Return the (x, y) coordinate for the center point of the cell that contains the specified text.  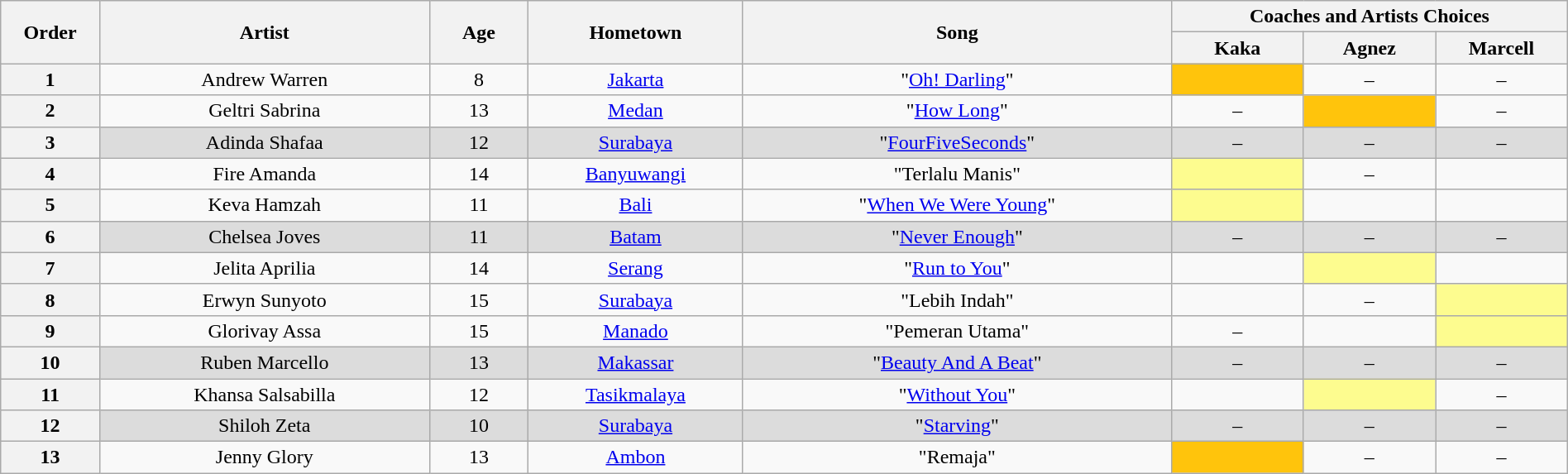
Medan (635, 111)
"Starving" (958, 426)
Serang (635, 268)
Age (479, 32)
Bali (635, 205)
"Beauty And A Beat" (958, 362)
2 (50, 111)
Fire Amanda (265, 174)
Andrew Warren (265, 79)
Coaches and Artists Choices (1370, 17)
"Pemeran Utama" (958, 331)
"Lebih Indah" (958, 299)
3 (50, 142)
"Without You" (958, 395)
Manado (635, 331)
Hometown (635, 32)
Keva Hamzah (265, 205)
Jakarta (635, 79)
"FourFiveSeconds" (958, 142)
"Oh! Darling" (958, 79)
"Terlalu Manis" (958, 174)
Ambon (635, 457)
Erwyn Sunyoto (265, 299)
Adinda Shafaa (265, 142)
Makassar (635, 362)
Banyuwangi (635, 174)
"How Long" (958, 111)
Khansa Salsabilla (265, 395)
Batam (635, 237)
"Never Enough" (958, 237)
7 (50, 268)
9 (50, 331)
Artist (265, 32)
Kaka (1238, 48)
5 (50, 205)
Jenny Glory (265, 457)
Marcell (1502, 48)
1 (50, 79)
Order (50, 32)
Shiloh Zeta (265, 426)
Jelita Aprilia (265, 268)
Chelsea Joves (265, 237)
Geltri Sabrina (265, 111)
Song (958, 32)
"When We Were Young" (958, 205)
Glorivay Assa (265, 331)
Tasikmalaya (635, 395)
Ruben Marcello (265, 362)
6 (50, 237)
"Remaja" (958, 457)
"Run to You" (958, 268)
4 (50, 174)
Agnez (1370, 48)
